Return the (x, y) coordinate for the center point of the cell that contains the specified text.  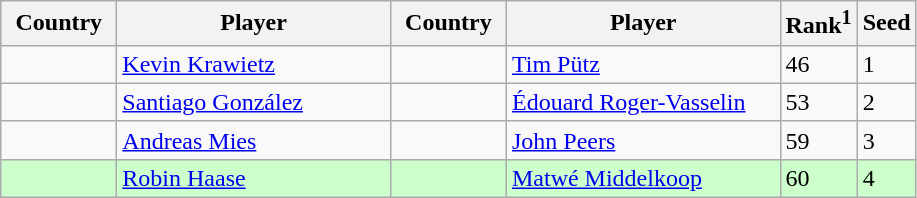
1 (886, 64)
Édouard Roger-Vasselin (643, 102)
4 (886, 178)
2 (886, 102)
Tim Pütz (643, 64)
Robin Haase (254, 178)
3 (886, 140)
53 (818, 102)
59 (818, 140)
Andreas Mies (254, 140)
John Peers (643, 140)
Rank1 (818, 24)
Kevin Krawietz (254, 64)
46 (818, 64)
60 (818, 178)
Seed (886, 24)
Matwé Middelkoop (643, 178)
Santiago González (254, 102)
